Search for the cell housing the specified text and yield its (X, Y) center coordinate. 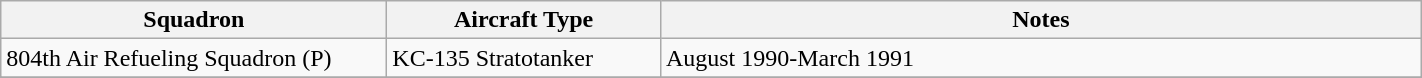
Notes (1040, 20)
Aircraft Type (524, 20)
804th Air Refueling Squadron (P) (194, 58)
Squadron (194, 20)
KC-135 Stratotanker (524, 58)
August 1990-March 1991 (1040, 58)
